Determine the (X, Y) coordinate at the center of the cell enclosing the given text.  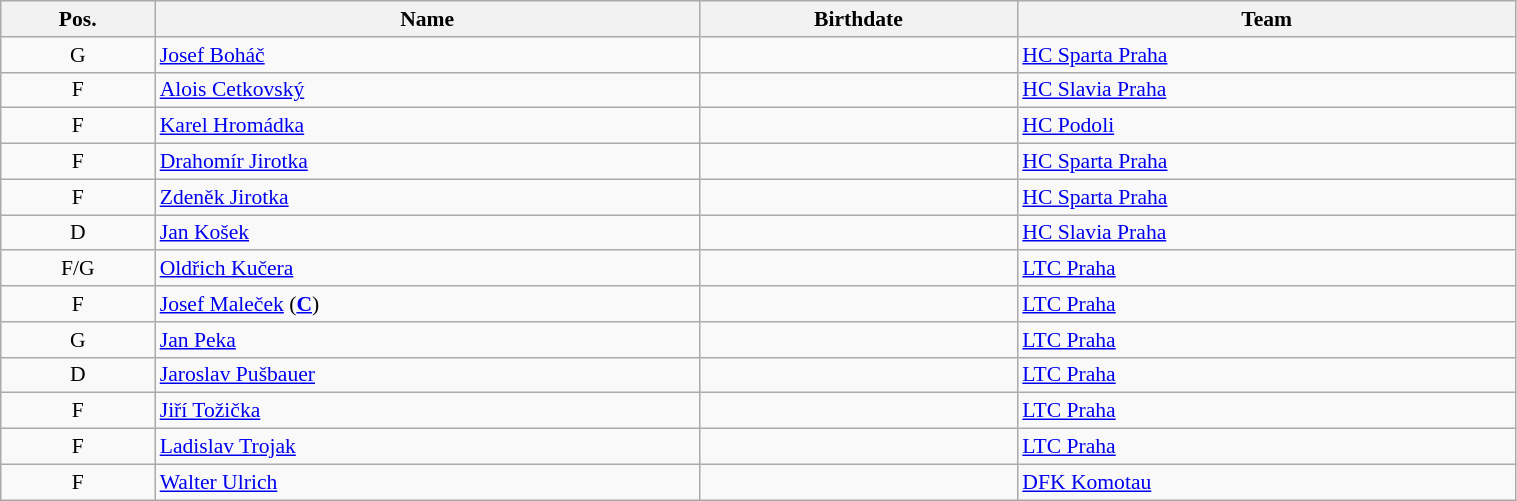
Josef Boháč (428, 55)
Name (428, 19)
HC Podoli (1266, 126)
Drahomír Jirotka (428, 162)
Alois Cetkovský (428, 90)
Zdeněk Jirotka (428, 197)
Birthdate (859, 19)
Josef Maleček (C) (428, 304)
Karel Hromádka (428, 126)
Jan Peka (428, 340)
F/G (78, 269)
Jiří Tožička (428, 411)
Ladislav Trojak (428, 447)
Team (1266, 19)
Jan Košek (428, 233)
Jaroslav Pušbauer (428, 375)
Walter Ulrich (428, 482)
DFK Komotau (1266, 482)
Pos. (78, 19)
Oldřich Kučera (428, 269)
